Detect which cell encompasses the target text, then output its (X, Y) center coordinate. 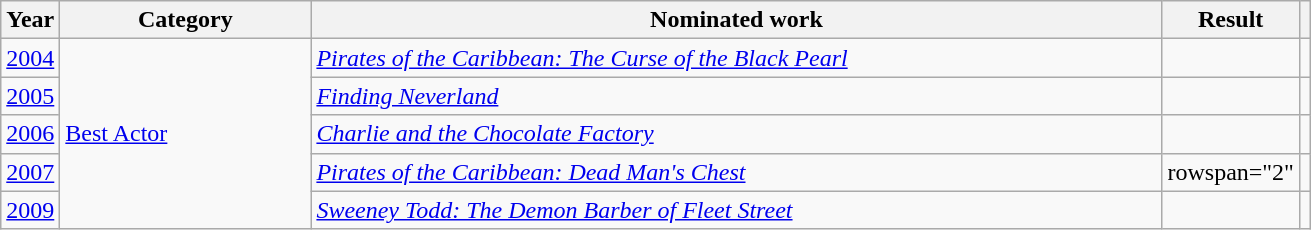
Nominated work (736, 20)
Best Actor (186, 134)
Pirates of the Caribbean: The Curse of the Black Pearl (736, 58)
2005 (30, 96)
Sweeney Todd: The Demon Barber of Fleet Street (736, 210)
Category (186, 20)
rowspan="2" (1231, 172)
Finding Neverland (736, 96)
2009 (30, 210)
Year (30, 20)
Result (1231, 20)
2007 (30, 172)
2006 (30, 134)
Charlie and the Chocolate Factory (736, 134)
2004 (30, 58)
Pirates of the Caribbean: Dead Man's Chest (736, 172)
